Output the [x, y] coordinate of the center of the cell containing the given text.  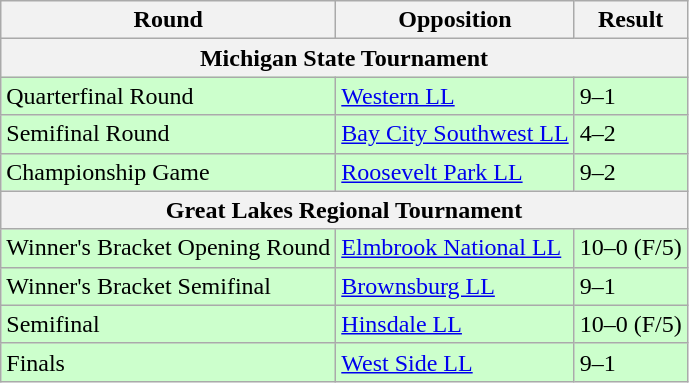
Quarterfinal Round [168, 96]
Result [630, 20]
Winner's Bracket Semifinal [168, 286]
Western LL [455, 96]
Roosevelt Park LL [455, 172]
Opposition [455, 20]
Bay City Southwest LL [455, 134]
9–2 [630, 172]
West Side LL [455, 362]
Elmbrook National LL [455, 248]
Winner's Bracket Opening Round [168, 248]
Hinsdale LL [455, 324]
Round [168, 20]
Great Lakes Regional Tournament [344, 210]
4–2 [630, 134]
Championship Game [168, 172]
Semifinal Round [168, 134]
Semifinal [168, 324]
Brownsburg LL [455, 286]
Finals [168, 362]
Michigan State Tournament [344, 58]
